Extract the (X, Y) coordinate from the center of the cell holding the provided text.  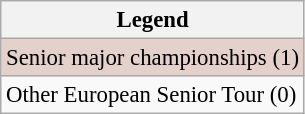
Senior major championships (1) (153, 58)
Other European Senior Tour (0) (153, 95)
Legend (153, 20)
